Return the [x, y] coordinate for the center point of the cell that contains the specified text.  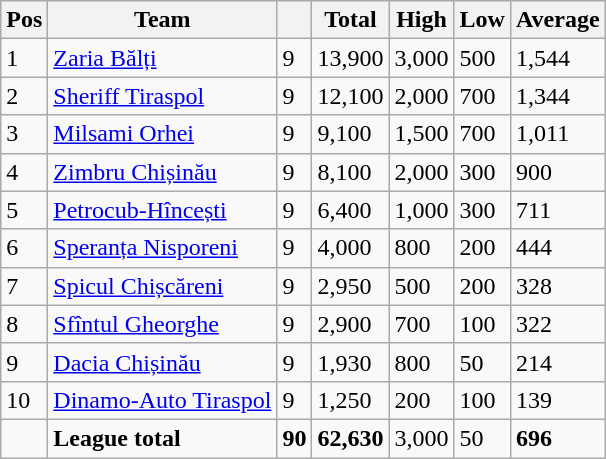
Average [558, 20]
1,000 [422, 210]
711 [558, 210]
4,000 [350, 248]
Spicul Chișcăreni [162, 286]
Team [162, 20]
444 [558, 248]
6,400 [350, 210]
7 [24, 286]
League total [162, 438]
9,100 [350, 134]
Speranța Nisporeni [162, 248]
1,544 [558, 58]
Dacia Chișinău [162, 362]
1,930 [350, 362]
5 [24, 210]
322 [558, 324]
Pos [24, 20]
8 [24, 324]
696 [558, 438]
4 [24, 172]
Petrocub-Hîncești [162, 210]
1,500 [422, 134]
2,950 [350, 286]
1 [24, 58]
2 [24, 96]
Sheriff Tiraspol [162, 96]
1,344 [558, 96]
328 [558, 286]
2,900 [350, 324]
8,100 [350, 172]
900 [558, 172]
90 [294, 438]
Zaria Bălți [162, 58]
Low [482, 20]
13,900 [350, 58]
Sfîntul Gheorghe [162, 324]
High [422, 20]
214 [558, 362]
1,011 [558, 134]
10 [24, 400]
3 [24, 134]
Total [350, 20]
Dinamo-Auto Tiraspol [162, 400]
12,100 [350, 96]
Milsami Orhei [162, 134]
1,250 [350, 400]
6 [24, 248]
Zimbru Chișinău [162, 172]
62,630 [350, 438]
139 [558, 400]
